Identify which cell holds the provided text, then report its [x, y] central coordinate. 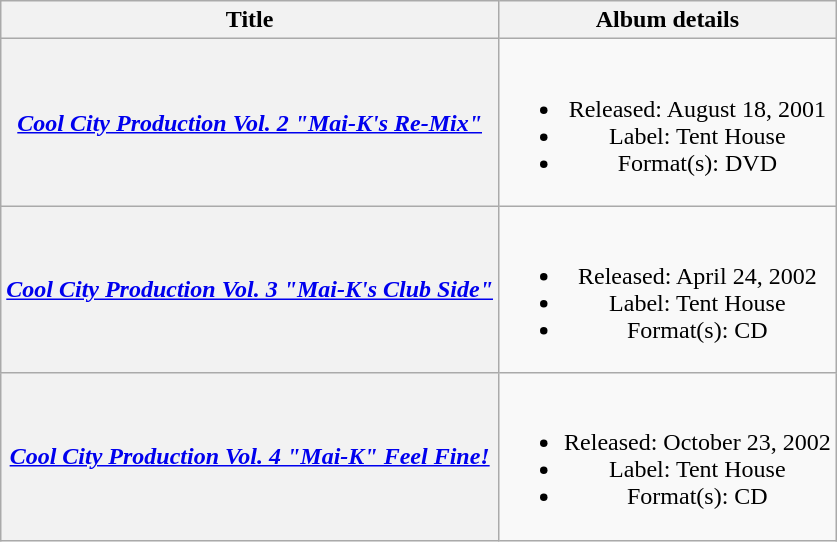
Released: October 23, 2002Label: Tent HouseFormat(s): CD [668, 456]
Released: August 18, 2001Label: Tent HouseFormat(s): DVD [668, 122]
Cool City Production Vol. 3 "Mai-K's Club Side" [250, 290]
Cool City Production Vol. 4 "Mai-K" Feel Fine! [250, 456]
Title [250, 20]
Released: April 24, 2002Label: Tent HouseFormat(s): CD [668, 290]
Album details [668, 20]
Cool City Production Vol. 2 "Mai-K's Re-Mix" [250, 122]
